Scan for the cell matching the given text and deliver its [X, Y] coordinate at center. 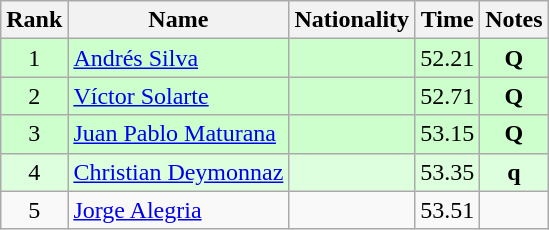
53.51 [448, 210]
53.35 [448, 172]
53.15 [448, 134]
Juan Pablo Maturana [178, 134]
Name [178, 20]
52.21 [448, 58]
Notes [514, 20]
Andrés Silva [178, 58]
5 [34, 210]
2 [34, 96]
q [514, 172]
4 [34, 172]
Christian Deymonnaz [178, 172]
Nationality [352, 20]
Rank [34, 20]
Jorge Alegria [178, 210]
Víctor Solarte [178, 96]
3 [34, 134]
1 [34, 58]
Time [448, 20]
52.71 [448, 96]
